Pinpoint the cell where the given text exists, returning its (x, y) midpoint coordinate. 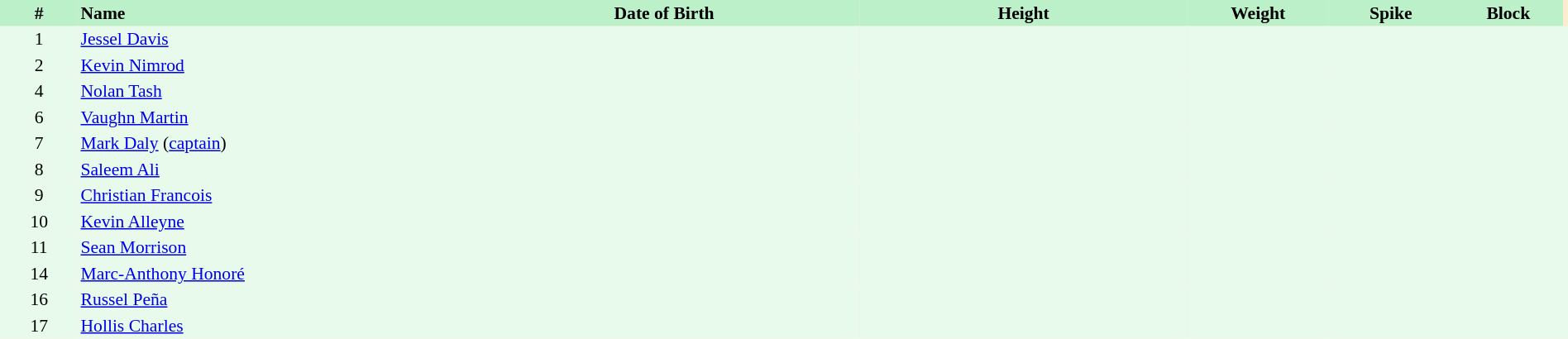
10 (39, 222)
9 (39, 195)
7 (39, 144)
Spike (1391, 13)
2 (39, 65)
1 (39, 40)
14 (39, 274)
Name (273, 13)
6 (39, 117)
16 (39, 299)
4 (39, 91)
Block (1508, 13)
Vaughn Martin (273, 117)
# (39, 13)
11 (39, 248)
Marc-Anthony Honoré (273, 274)
Christian Francois (273, 195)
Hollis Charles (273, 326)
8 (39, 169)
Mark Daly (captain) (273, 144)
Kevin Nimrod (273, 65)
17 (39, 326)
Height (1024, 13)
Date of Birth (664, 13)
Kevin Alleyne (273, 222)
Saleem Ali (273, 169)
Weight (1258, 13)
Jessel Davis (273, 40)
Sean Morrison (273, 248)
Nolan Tash (273, 91)
Russel Peña (273, 299)
